Return the (X, Y) coordinate for the center point of the cell that contains the specified text.  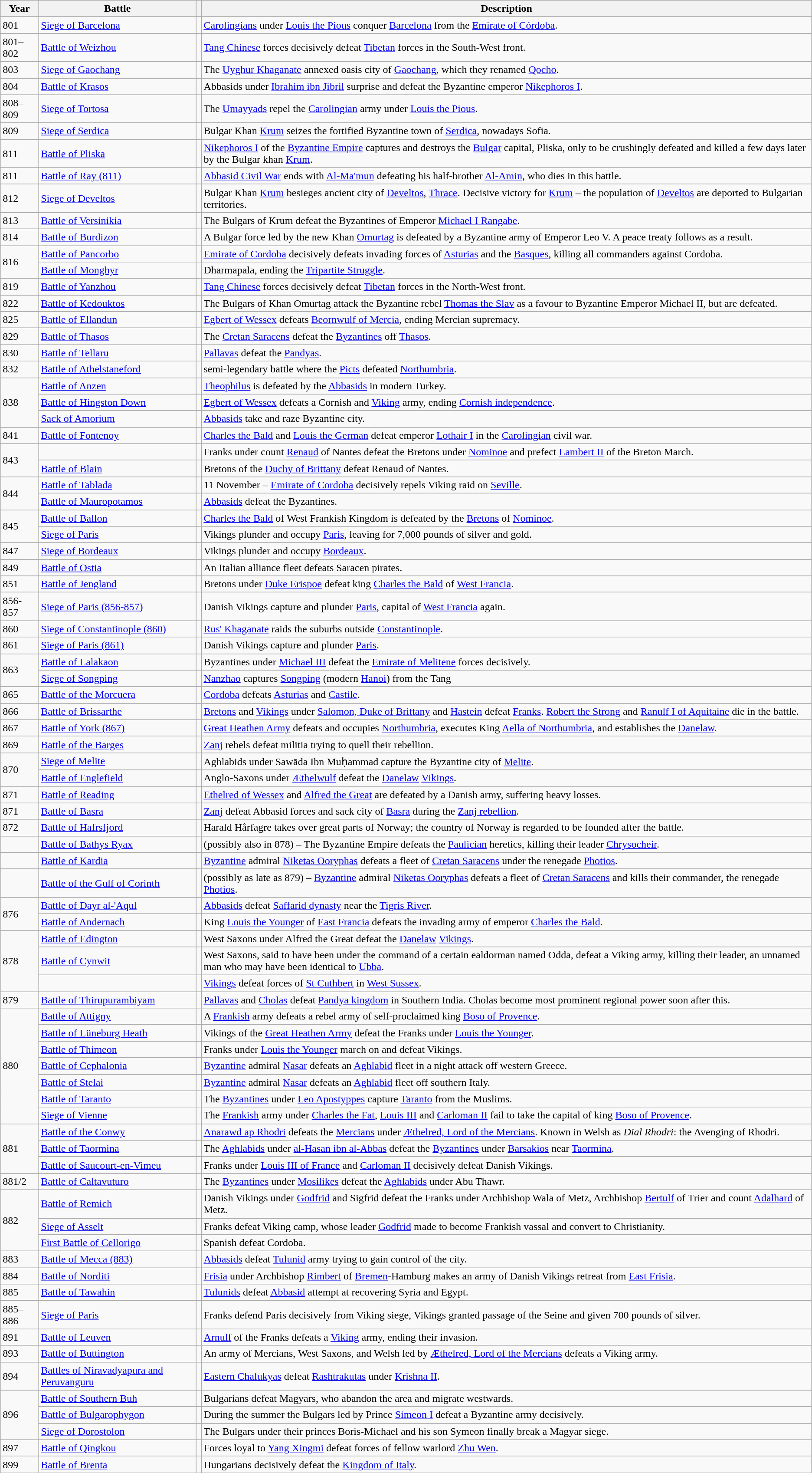
Carolingians under Louis the Pious conquer Barcelona from the Emirate of Córdoba. (507, 25)
The Cretan Saracens defeat the Byzantines off Thasos. (507, 336)
829 (20, 336)
849 (20, 568)
Abbasids take and raze Byzantine city. (507, 419)
Tulunids defeat Abbasid attempt at recovering Syria and Egypt. (507, 1292)
Bulgarians defeat Magyars, who abandon the area and migrate westwards. (507, 1398)
Rus' Khaganate raids the suburbs outside Constantinople. (507, 629)
Byzantine admiral Niketas Ooryphas defeats a fleet of Cretan Saracens under the renegade Photios. (507, 861)
Danish Vikings under Godfrid and Sigfrid defeat the Franks under Archbishop Wala of Metz, Archbishop Bertulf of Trier and count Adalhard of Metz. (507, 1204)
Battle of Brissarthe (118, 711)
Sack of Amorium (118, 419)
Charles the Bald of West Frankish Kingdom is defeated by the Bretons of Nominoe. (507, 518)
Battle of the Gulf of Corinth (118, 883)
Battle of Buttington (118, 1354)
856-857 (20, 607)
832 (20, 369)
Frisia under Archbishop Rimbert of Bremen-Hamburg makes an army of Danish Vikings retreat from East Frisia. (507, 1276)
Egbert of Wessex defeats Beornwulf of Mercia, ending Mercian supremacy. (507, 320)
Siege of Dorostolon (118, 1431)
Byzantines under Michael III defeat the Emirate of Melitene forces decisively. (507, 662)
Battle of the Morcuera (118, 695)
Battle of Southern Buh (118, 1398)
Battle of Saucourt-en-Vimeu (118, 1165)
865 (20, 695)
Battle of Taranto (118, 1099)
Abbasids under Ibrahim ibn Jibril surprise and defeat the Byzantine emperor Nikephoros I. (507, 86)
Battle of Thirupurambiyam (118, 1000)
Vikings plunder and occupy Bordeaux. (507, 551)
861 (20, 645)
Battle of Ray (811) (118, 176)
Spanish defeat Cordoba. (507, 1243)
899 (20, 1464)
Battle of Versinikia (118, 220)
860 (20, 629)
847 (20, 551)
Abbasids defeat the Byzantines. (507, 501)
838 (20, 402)
819 (20, 287)
An Italian alliance fleet defeats Saracen pirates. (507, 568)
The Umayyads repel the Carolingian army under Louis the Pious. (507, 109)
Battle of Thasos (118, 336)
Charles the Bald and Louis the German defeat emperor Lothair I in the Carolingian civil war. (507, 435)
Battle of Ballon (118, 518)
894 (20, 1376)
891 (20, 1337)
885 (20, 1292)
The Uyghur Khaganate annexed oasis city of Gaochang, which they renamed Qocho. (507, 70)
Tang Chinese forces decisively defeat Tibetan forces in the South-West front. (507, 48)
Siege of Asselt (118, 1226)
879 (20, 1000)
Danish Vikings capture and plunder Paris. (507, 645)
Egbert of Wessex defeats a Cornish and Viking army, ending Cornish independence. (507, 402)
An army of Mercians, West Saxons, and Welsh led by Æthelred, Lord of the Mercians defeats a Viking army. (507, 1354)
841 (20, 435)
Abbasids defeat Saffarid dynasty near the Tigris River. (507, 905)
816 (20, 262)
The Bulgars under their princes Boris-Michael and his son Symeon finally break a Magyar siege. (507, 1431)
Vikings defeat forces of St Cuthbert in West Sussex. (507, 983)
Battle of Taormina (118, 1148)
Theophilus is defeated by the Abbasids in modern Turkey. (507, 386)
Battle of Mauropotamos (118, 501)
Franks under Louis the Younger march on and defeat Vikings. (507, 1049)
(possibly as late as 879) – Byzantine admiral Niketas Ooryphas defeats a fleet of Cretan Saracens and kills their commander, the renegade Photios. (507, 883)
semi-legendary battle where the Picts defeated Northumbria. (507, 369)
Ethelred of Wessex and Alfred the Great are defeated by a Danish army, suffering heavy losses. (507, 795)
Battle of Hafrsfjord (118, 828)
11 November – Emirate of Cordoba decisively repels Viking raid on Seville. (507, 485)
803 (20, 70)
813 (20, 220)
Siege of Barcelona (118, 25)
Battle of Monghyr (118, 270)
Siege of Songping (118, 678)
The Bulgars of Khan Omurtag attack the Byzantine rebel Thomas the Slav as a favour to Byzantine Emperor Michael II, but are defeated. (507, 303)
Battle of Basra (118, 811)
809 (20, 131)
Pallavas defeat the Pandyas. (507, 353)
Cordoba defeats Asturias and Castile. (507, 695)
883 (20, 1259)
Battle of York (867) (118, 728)
(possibly also in 878) – The Byzantine Empire defeats the Paulician heretics, killing their leader Chrysocheir. (507, 844)
Battle of Reading (118, 795)
Siege of Gaochang (118, 70)
Battles of Niravadyapura and Peruvanguru (118, 1376)
Siege of Vienne (118, 1115)
Battle of Kardia (118, 861)
Aghlabids under Sawāda Ibn Muḥammad capture the Byzantine city of Melite. (507, 761)
870 (20, 769)
Siege of Develtos (118, 198)
Battle of Kedouktos (118, 303)
Battle of Mecca (883) (118, 1259)
Battle of Ellandun (118, 320)
Zanj rebels defeat militia trying to quell their rebellion. (507, 744)
Eastern Chalukyas defeat Rashtrakutas under Krishna II. (507, 1376)
Bulgar Khan Krum seizes the fortified Byzantine town of Serdica, nowadays Sofia. (507, 131)
863 (20, 670)
Franks defend Paris decisively from Viking siege, Vikings granted passage of the Seine and given 700 pounds of silver. (507, 1315)
830 (20, 353)
Battle of Bathys Ryax (118, 844)
Battle of Cynwit (118, 961)
Battle of Hingston Down (118, 402)
Battle of Athelstaneford (118, 369)
Battle of Tablada (118, 485)
Harald Hårfagre takes over great parts of Norway; the country of Norway is regarded to be founded after the battle. (507, 828)
Siege of Bordeaux (118, 551)
The Frankish army under Charles the Fat, Louis III and Carloman II fail to take the capital of king Boso of Provence. (507, 1115)
Battle of Anzen (118, 386)
Battle of Jengland (118, 584)
896 (20, 1415)
Vikings plunder and occupy Paris, leaving for 7,000 pounds of silver and gold. (507, 535)
Battle of Ostia (118, 568)
A Frankish army defeats a rebel army of self-proclaimed king Boso of Provence. (507, 1016)
First Battle of Cellorigo (118, 1243)
Battle of Fontenoy (118, 435)
Battle of Weizhou (118, 48)
Siege of Melite (118, 761)
Battle of Caltavuturo (118, 1181)
881/2 (20, 1181)
Vikings of the Great Heathen Army defeat the Franks under Louis the Younger. (507, 1033)
866 (20, 711)
801–802 (20, 48)
Bretons of the Duchy of Brittany defeat Renaud of Nantes. (507, 468)
885–886 (20, 1315)
Battle of Tellaru (118, 353)
Battle of Cephalonia (118, 1066)
893 (20, 1354)
882 (20, 1220)
Bretons and Vikings under Salomon, Duke of Brittany and Hastein defeat Franks. Robert the Strong and Ranulf I of Aquitaine die in the battle. (507, 711)
Siege of Constantinople (860) (118, 629)
Siege of Serdica (118, 131)
Siege of Tortosa (118, 109)
808–809 (20, 109)
Dharmapala, ending the Tripartite Struggle. (507, 270)
869 (20, 744)
Battle of Englefield (118, 778)
Battle (118, 9)
851 (20, 584)
Description (507, 9)
812 (20, 198)
Battle of Burdizon (118, 237)
Pallavas and Cholas defeat Pandya kingdom in Southern India. Cholas become most prominent regional power soon after this. (507, 1000)
Battle of Dayr al-'Aqul (118, 905)
Battle of Blain (118, 468)
Bretons under Duke Erispoe defeat king Charles the Bald of West Francia. (507, 584)
Battle of Thimeon (118, 1049)
During the summer the Bulgars led by Prince Simeon I defeat a Byzantine army decisively. (507, 1415)
Siege of Paris (861) (118, 645)
822 (20, 303)
897 (20, 1448)
Emirate of Cordoba decisively defeats invading forces of Asturias and the Basques, killing all commanders against Cordoba. (507, 254)
884 (20, 1276)
Zanj defeat Abbasid forces and sack city of Basra during the Zanj rebellion. (507, 811)
Abbasids defeat Tulunid army trying to gain control of the city. (507, 1259)
Year (20, 9)
Siege of Paris (856-857) (118, 607)
A Bulgar force led by the new Khan Omurtag is defeated by a Byzantine army of Emperor Leo V. A peace treaty follows as a result. (507, 237)
Danish Vikings capture and plunder Paris, capital of West Francia again. (507, 607)
881 (20, 1148)
Anarawd ap Rhodri defeats the Mercians under Æthelred, Lord of the Mercians. Known in Welsh as Dial Rhodri: the Avenging of Rhodri. (507, 1132)
Battle of Stelai (118, 1082)
Franks under count Renaud of Nantes defeat the Bretons under Nominoe and prefect Lambert II of the Breton March. (507, 452)
845 (20, 526)
Byzantine admiral Nasar defeats an Aghlabid fleet off southern Italy. (507, 1082)
The Aghlabids under al-Hasan ibn al-Abbas defeat the Byzantines under Barsakios near Taormina. (507, 1148)
King Louis the Younger of East Francia defeats the invading army of emperor Charles the Bald. (507, 922)
Arnulf of the Franks defeats a Viking army, ending their invasion. (507, 1337)
Battle of the Conwy (118, 1132)
878 (20, 961)
801 (20, 25)
825 (20, 320)
Battle of Bulgarophygon (118, 1415)
Battle of Tawahin (118, 1292)
Battle of the Barges (118, 744)
867 (20, 728)
880 (20, 1066)
Battle of Krasos (118, 86)
876 (20, 914)
814 (20, 237)
Battle of Qingkou (118, 1448)
Battle of Brenta (118, 1464)
872 (20, 828)
West Saxons under Alfred the Great defeat the Danelaw Vikings. (507, 939)
804 (20, 86)
The Byzantines under Leo Apostyppes capture Taranto from the Muslims. (507, 1099)
The Bulgars of Krum defeat the Byzantines of Emperor Michael I Rangabe. (507, 220)
Great Heathen Army defeats and occupies Northumbria, executes King Aella of Northumbria, and establishes the Danelaw. (507, 728)
Battle of Pancorbo (118, 254)
The Byzantines under Mosilikes defeat the Aghlabids under Abu Thawr. (507, 1181)
Battle of Yanzhou (118, 287)
Battle of Leuven (118, 1337)
Battle of Andernach (118, 922)
Franks under Louis III of France and Carloman II decisively defeat Danish Vikings. (507, 1165)
Anglo-Saxons under Æthelwulf defeat the Danelaw Vikings. (507, 778)
843 (20, 460)
Battle of Norditi (118, 1276)
Abbasid Civil War ends with Al-Ma'mun defeating his half-brother Al-Amin, who dies in this battle. (507, 176)
Battle of Remich (118, 1204)
Battle of Attigny (118, 1016)
Hungarians decisively defeat the Kingdom of Italy. (507, 1464)
Byzantine admiral Nasar defeats an Aghlabid fleet in a night attack off western Greece. (507, 1066)
Battle of Pliska (118, 154)
Battle of Lalakaon (118, 662)
Franks defeat Viking camp, whose leader Godfrid made to become Frankish vassal and convert to Christianity. (507, 1226)
Battle of Lüneburg Heath (118, 1033)
844 (20, 493)
Forces loyal to Yang Xingmi defeat forces of fellow warlord Zhu Wen. (507, 1448)
Battle of Edington (118, 939)
Nanzhao captures Songping (modern Hanoi) from the Tang (507, 678)
Tang Chinese forces decisively defeat Tibetan forces in the North-West front. (507, 287)
